Capture the cell that displays the provided text and extract its [X, Y] central coordinate. 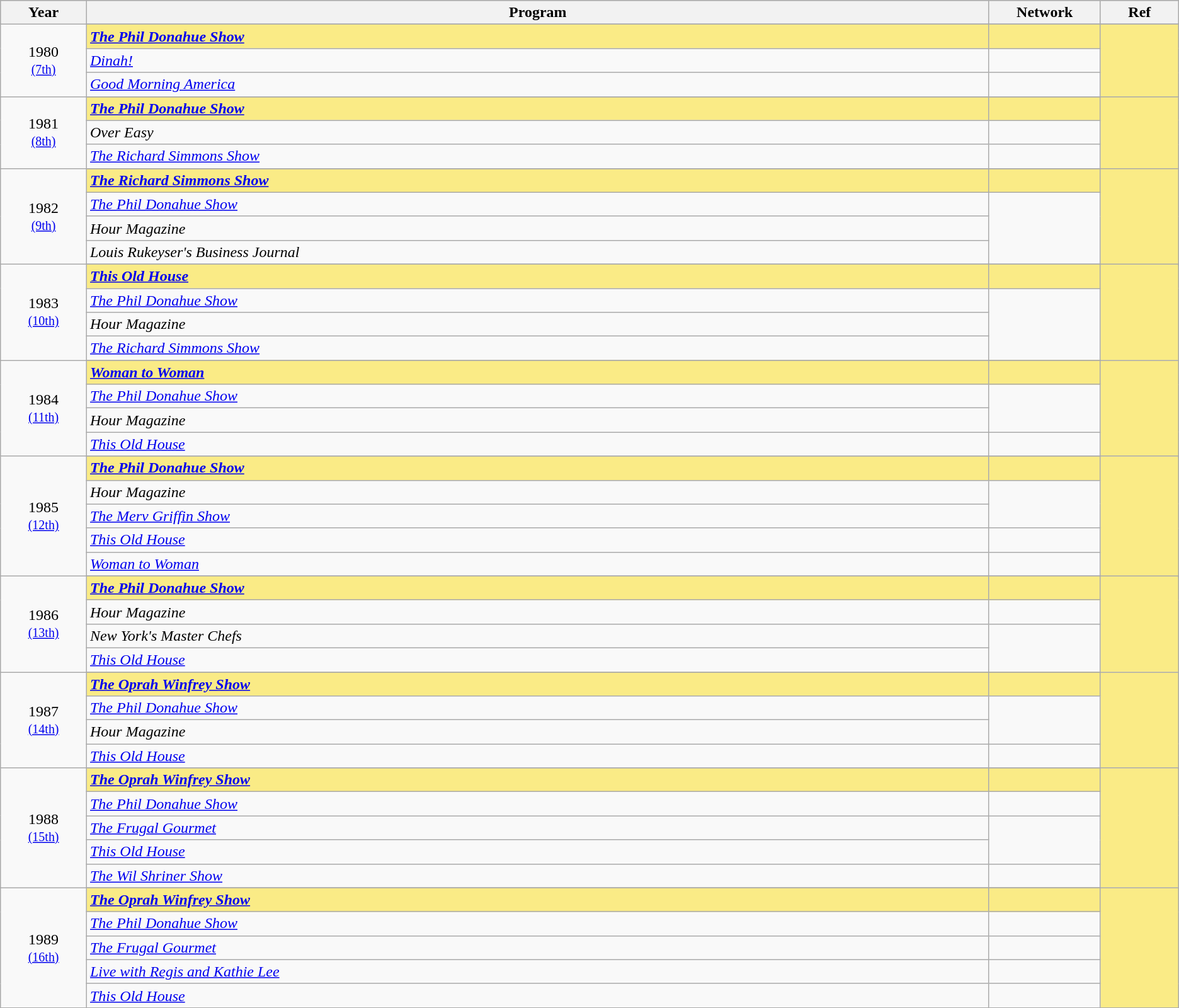
Program [538, 13]
New York's Master Chefs [538, 636]
Over Easy [538, 132]
The Wil Shriner Show [538, 876]
1988 (15th) [44, 828]
Live with Regis and Kathie Lee [538, 971]
1983 (10th) [44, 312]
1986 (13th) [44, 624]
1982 (9th) [44, 216]
1987 (14th) [44, 719]
1984 (11th) [44, 408]
Louis Rukeyser's Business Journal [538, 252]
1980 (7th) [44, 60]
Ref [1139, 13]
Network [1044, 13]
Dinah! [538, 60]
1989 (16th) [44, 948]
Good Morning America [538, 84]
1985 (12th) [44, 516]
The Merv Griffin Show [538, 516]
1981 (8th) [44, 132]
Year [44, 13]
